Output the [x, y] coordinate of the center of the cell containing the given text.  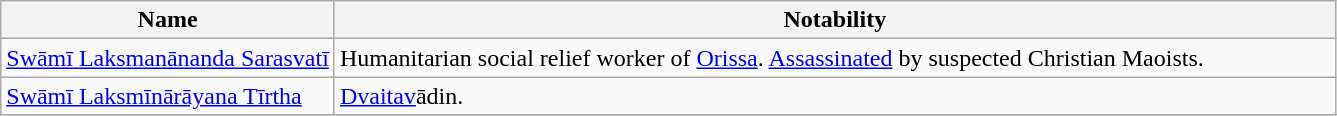
Swāmī Laksmanānanda Sarasvatī [168, 58]
Notability [834, 20]
Dvaitavādin. [834, 96]
Swāmī Laksmīnārāyana Tīrtha [168, 96]
Humanitarian social relief worker of Orissa. Assassinated by suspected Christian Maoists. [834, 58]
Name [168, 20]
